Locate the cell with the specified text and output its (x, y) center coordinate. 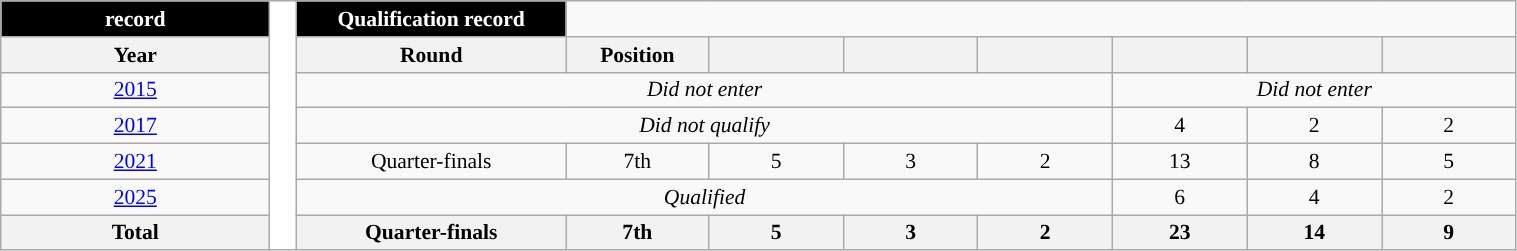
Position (638, 55)
14 (1314, 233)
record (136, 19)
23 (1180, 233)
Qualified (705, 197)
6 (1180, 197)
Year (136, 55)
Qualification record (432, 19)
2015 (136, 90)
13 (1180, 162)
2021 (136, 162)
9 (1450, 233)
Did not qualify (705, 126)
2025 (136, 197)
Round (432, 55)
Total (136, 233)
2017 (136, 126)
8 (1314, 162)
